Scan for the cell matching the given text and deliver its (X, Y) coordinate at center. 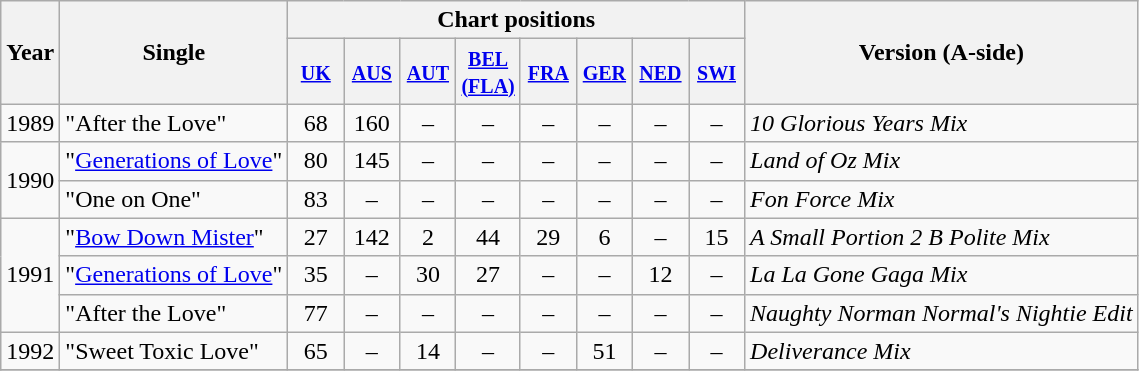
160 (372, 123)
142 (372, 237)
"Sweet Toxic Love" (174, 351)
Version (A-side) (942, 52)
6 (604, 237)
1990 (30, 180)
Fon Force Mix (942, 199)
UK (316, 72)
51 (604, 351)
83 (316, 199)
"One on One" (174, 199)
29 (548, 237)
35 (316, 275)
Chart positions (516, 20)
BEL(FLA) (488, 72)
FRA (548, 72)
77 (316, 313)
AUS (372, 72)
1992 (30, 351)
1991 (30, 275)
145 (372, 161)
NED (660, 72)
44 (488, 237)
AUT (428, 72)
30 (428, 275)
"Bow Down Mister" (174, 237)
65 (316, 351)
1989 (30, 123)
15 (716, 237)
Single (174, 52)
14 (428, 351)
12 (660, 275)
A Small Portion 2 B Polite Mix (942, 237)
La La Gone Gaga Mix (942, 275)
Naughty Norman Normal's Nightie Edit (942, 313)
10 Glorious Years Mix (942, 123)
Deliverance Mix (942, 351)
68 (316, 123)
SWI (716, 72)
80 (316, 161)
Year (30, 52)
Land of Oz Mix (942, 161)
GER (604, 72)
2 (428, 237)
